Search for the cell housing the specified text and yield its (X, Y) center coordinate. 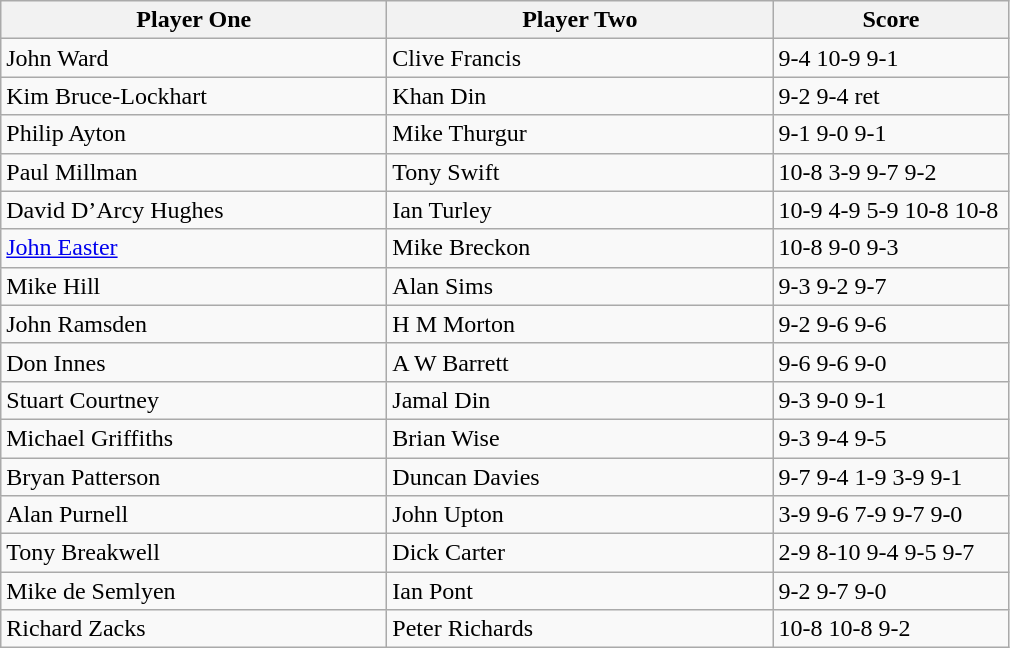
Stuart Courtney (194, 400)
Michael Griffiths (194, 438)
9-7 9-4 1-9 3-9 9-1 (891, 477)
H M Morton (580, 324)
10-8 3-9 9-7 9-2 (891, 172)
Jamal Din (580, 400)
John Ward (194, 58)
Mike Thurgur (580, 134)
Khan Din (580, 96)
Clive Francis (580, 58)
Alan Purnell (194, 515)
10-9 4-9 5-9 10-8 10-8 (891, 210)
Score (891, 20)
9-2 9-6 9-6 (891, 324)
John Ramsden (194, 324)
Peter Richards (580, 629)
2-9 8-10 9-4 9-5 9-7 (891, 553)
Mike Breckon (580, 248)
Tony Breakwell (194, 553)
Alan Sims (580, 286)
Philip Ayton (194, 134)
Ian Pont (580, 591)
9-3 9-2 9-7 (891, 286)
9-6 9-6 9-0 (891, 362)
9-1 9-0 9-1 (891, 134)
10-8 10-8 9-2 (891, 629)
Player Two (580, 20)
Mike de Semlyen (194, 591)
A W Barrett (580, 362)
9-4 10-9 9-1 (891, 58)
John Upton (580, 515)
John Easter (194, 248)
Player One (194, 20)
Paul Millman (194, 172)
David D’Arcy Hughes (194, 210)
Don Innes (194, 362)
Richard Zacks (194, 629)
Duncan Davies (580, 477)
9-2 9-4 ret (891, 96)
Brian Wise (580, 438)
Dick Carter (580, 553)
Ian Turley (580, 210)
Bryan Patterson (194, 477)
9-3 9-4 9-5 (891, 438)
Tony Swift (580, 172)
3-9 9-6 7-9 9-7 9-0 (891, 515)
Mike Hill (194, 286)
10-8 9-0 9-3 (891, 248)
Kim Bruce-Lockhart (194, 96)
9-3 9-0 9-1 (891, 400)
9-2 9-7 9-0 (891, 591)
